Detect which cell encompasses the target text, then output its [x, y] center coordinate. 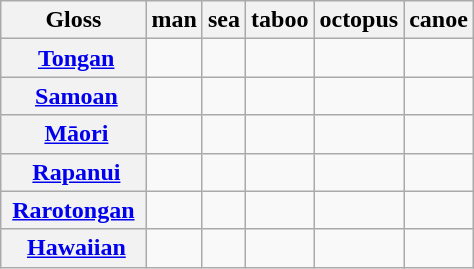
octopus [359, 20]
Hawaiian [74, 248]
sea [224, 20]
Rapanui [74, 172]
Gloss [74, 20]
Māori [74, 134]
taboo [280, 20]
Rarotongan [74, 210]
Tongan [74, 58]
man [174, 20]
Samoan [74, 96]
canoe [439, 20]
